Extract the (X, Y) coordinate from the center of the cell holding the provided text.  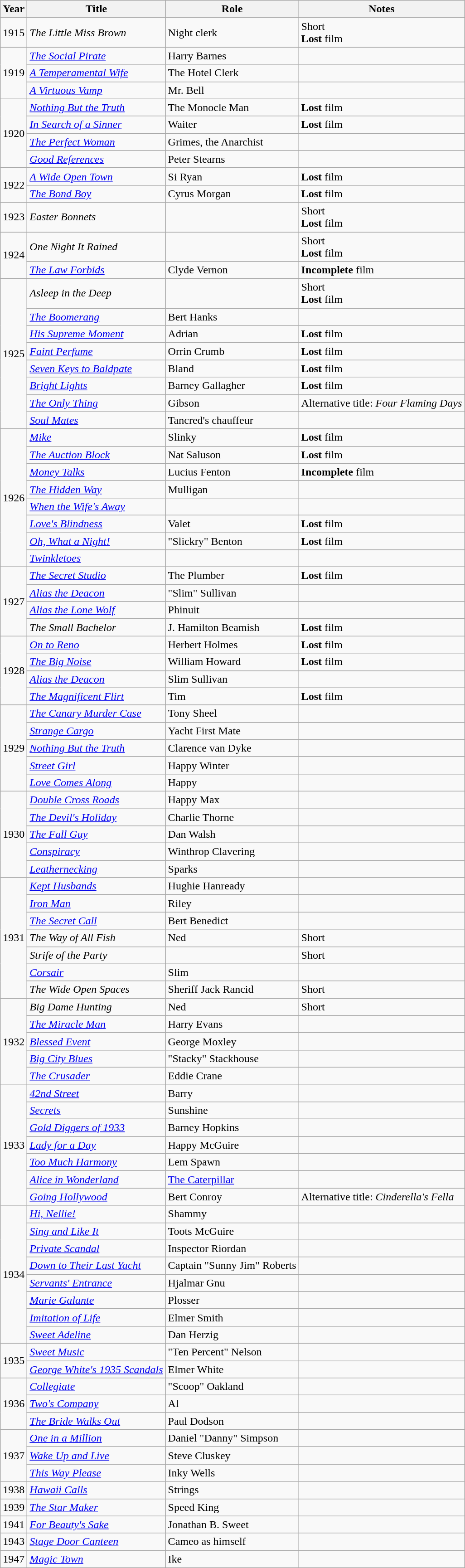
A Wide Open Town (96, 176)
Daniel "Danny" Simpson (232, 1438)
Private Scandal (96, 1248)
Title (96, 9)
Stage Door Canteen (96, 1542)
Two's Company (96, 1404)
The Big Noise (96, 662)
42nd Street (96, 1093)
Dan Herzig (232, 1335)
1923 (14, 217)
Too Much Harmony (96, 1162)
Hawaii Calls (96, 1490)
Sing and Like It (96, 1231)
Alternative title: Four Flaming Days (382, 403)
Iron Man (96, 903)
Slim Sullivan (232, 679)
Servants' Entrance (96, 1283)
Leathernecking (96, 869)
Easter Bonnets (96, 217)
Conspiracy (96, 852)
1924 (14, 256)
Harry Barnes (232, 56)
Phinuit (232, 610)
Peter Stearns (232, 159)
The Social Pirate (96, 56)
The Perfect Woman (96, 142)
The Boomerang (96, 317)
Corsair (96, 972)
Happy McGuire (232, 1145)
Happy Max (232, 800)
Lucius Fenton (232, 472)
Winthrop Clavering (232, 852)
Big City Blues (96, 1058)
Alias the Lone Wolf (96, 610)
1947 (14, 1559)
Nat Saluson (232, 455)
"Scoop" Oakland (232, 1387)
Toots McGuire (232, 1231)
Collegiate (96, 1387)
The Plumber (232, 576)
"Stacky" Stackhouse (232, 1058)
Harry Evans (232, 1024)
Dan Walsh (232, 835)
Charlie Thorne (232, 817)
Happy Winter (232, 765)
Tim (232, 696)
Herbert Holmes (232, 645)
George White's 1935 Scandals (96, 1369)
Faint Perfume (96, 351)
Sparks (232, 869)
Valet (232, 524)
Barney Gallagher (232, 386)
A Temperamental Wife (96, 73)
Alternative title: Cinderella's Fella (382, 1197)
Orrin Crumb (232, 351)
Barney Hopkins (232, 1128)
For Beauty's Sake (96, 1524)
The Only Thing (96, 403)
Wake Up and Live (96, 1456)
Jonathan B. Sweet (232, 1524)
Happy (232, 782)
Street Girl (96, 765)
The Hidden Way (96, 489)
Captain "Sunny Jim" Roberts (232, 1266)
1933 (14, 1145)
Ike (232, 1559)
Slinky (232, 437)
Tony Sheel (232, 714)
Waiter (232, 125)
Slim (232, 972)
The Wide Open Spaces (96, 990)
Inspector Riordan (232, 1248)
Mike (96, 437)
Grimes, the Anarchist (232, 142)
Double Cross Roads (96, 800)
The Hotel Clerk (232, 73)
Shammy (232, 1214)
On to Reno (96, 645)
Bland (232, 369)
Inky Wells (232, 1473)
Tancred's chauffeur (232, 420)
The Devil's Holiday (96, 817)
Imitation of Life (96, 1317)
Big Dame Hunting (96, 1007)
Lady for a Day (96, 1145)
1927 (14, 602)
Clyde Vernon (232, 270)
The Crusader (96, 1076)
Magic Town (96, 1559)
One Night It Rained (96, 247)
"Slim" Sullivan (232, 593)
The Auction Block (96, 455)
1932 (14, 1041)
Alice in Wonderland (96, 1180)
Elmer White (232, 1369)
1928 (14, 670)
Sheriff Jack Rancid (232, 990)
1926 (14, 498)
Notes (382, 9)
Strife of the Party (96, 955)
1936 (14, 1404)
Strange Cargo (96, 731)
Bert Benedict (232, 921)
Gold Diggers of 1933 (96, 1128)
George Moxley (232, 1041)
Good References (96, 159)
Al (232, 1404)
1939 (14, 1507)
1930 (14, 834)
The Star Maker (96, 1507)
"Ten Percent" Nelson (232, 1352)
Hjalmar Gnu (232, 1283)
Bert Conroy (232, 1197)
Blessed Event (96, 1041)
The Bride Walks Out (96, 1421)
Eddie Crane (232, 1076)
1920 (14, 133)
The Canary Murder Case (96, 714)
The Caterpillar (232, 1180)
The Fall Guy (96, 835)
Year (14, 9)
1941 (14, 1524)
Plosser (232, 1300)
Cyrus Morgan (232, 194)
Night clerk (232, 33)
Kept Husbands (96, 886)
1925 (14, 354)
Hughie Hanready (232, 886)
Riley (232, 903)
Soul Mates (96, 420)
Seven Keys to Baldpate (96, 369)
Going Hollywood (96, 1197)
The Secret Studio (96, 576)
1931 (14, 938)
In Search of a Sinner (96, 125)
The Secret Call (96, 921)
Bert Hanks (232, 317)
Money Talks (96, 472)
The Monocle Man (232, 107)
The Magnificent Flirt (96, 696)
Down to Their Last Yacht (96, 1266)
The Small Bachelor (96, 627)
Barry (232, 1093)
1922 (14, 185)
When the Wife's Away (96, 506)
Sunshine (232, 1111)
Cameo as himself (232, 1542)
Hi, Nellie! (96, 1214)
1943 (14, 1542)
1929 (14, 748)
Clarence van Dyke (232, 748)
The Bond Boy (96, 194)
Role (232, 9)
Mr. Bell (232, 90)
Love Comes Along (96, 782)
One in a Million (96, 1438)
A Virtuous Vamp (96, 90)
1935 (14, 1360)
Gibson (232, 403)
The Little Miss Brown (96, 33)
Twinkletoes (96, 558)
This Way Please (96, 1473)
Secrets (96, 1111)
1919 (14, 73)
Elmer Smith (232, 1317)
"Slickry" Benton (232, 541)
Oh, What a Night! (96, 541)
Mulligan (232, 489)
William Howard (232, 662)
Marie Galante (96, 1300)
Bright Lights (96, 386)
Si Ryan (232, 176)
1934 (14, 1274)
1938 (14, 1490)
The Miracle Man (96, 1024)
Paul Dodson (232, 1421)
Asleep in the Deep (96, 294)
His Supreme Moment (96, 334)
Steve Cluskey (232, 1456)
The Way of All Fish (96, 938)
Adrian (232, 334)
1915 (14, 33)
Strings (232, 1490)
J. Hamilton Beamish (232, 627)
1937 (14, 1456)
Love's Blindness (96, 524)
Lem Spawn (232, 1162)
Yacht First Mate (232, 731)
Sweet Music (96, 1352)
The Law Forbids (96, 270)
Sweet Adeline (96, 1335)
Speed King (232, 1507)
